Locate the cell with the specified text and output its (X, Y) center coordinate. 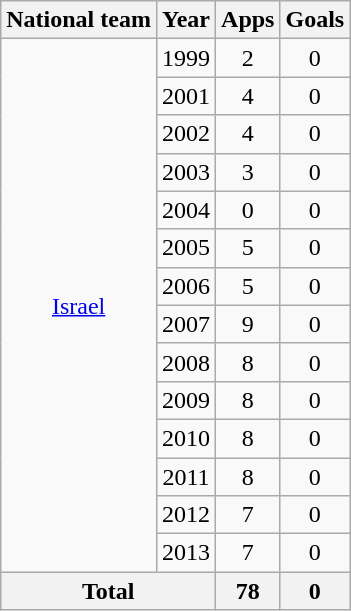
Goals (315, 20)
9 (248, 324)
Year (186, 20)
Israel (79, 306)
2004 (186, 210)
National team (79, 20)
2009 (186, 400)
1999 (186, 58)
2003 (186, 172)
3 (248, 172)
2010 (186, 438)
2001 (186, 96)
Total (108, 591)
2011 (186, 477)
2006 (186, 286)
2012 (186, 515)
78 (248, 591)
2 (248, 58)
2002 (186, 134)
2013 (186, 553)
2008 (186, 362)
2005 (186, 248)
Apps (248, 20)
2007 (186, 324)
